Identify which cell holds the provided text, then report its [X, Y] central coordinate. 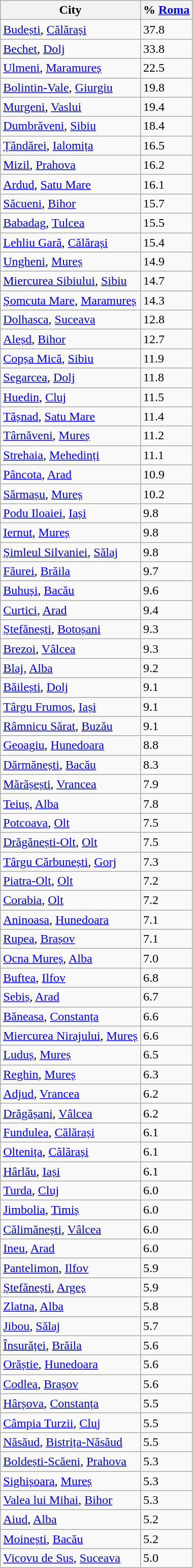
11.4 [166, 416]
Podu Iloaiei, Iași [71, 513]
Țăndărei, Ialomița [71, 145]
Bolintin-Vale, Giurgiu [71, 87]
Oltenița, Călărași [71, 1152]
8.8 [166, 745]
Copșa Mică, Sibiu [71, 358]
Târgu Cărbunești, Gorj [71, 862]
Târgu Frumos, Iași [71, 707]
Dărmănești, Bacău [71, 765]
Corabia, Olt [71, 900]
37.8 [166, 29]
Pantelimon, Ilfov [71, 1268]
15.7 [166, 203]
Piatra-Olt, Olt [71, 881]
14.7 [166, 281]
Hârlău, Iași [71, 1171]
Luduș, Mureș [71, 1055]
5.0 [166, 1558]
Ulmeni, Maramureș [71, 68]
7.0 [166, 958]
22.5 [166, 68]
10.9 [166, 474]
Drăgănești-Olt, Olt [71, 842]
12.7 [166, 339]
Ștefănești, Botoșani [71, 629]
33.8 [166, 49]
Moinești, Bacău [71, 1539]
Râmnicu Sărat, Buzău [71, 726]
Curtici, Arad [71, 610]
City [71, 10]
Orăștie, Hunedoara [71, 1365]
Călimănești, Vâlcea [71, 1229]
19.8 [166, 87]
Dumbrăveni, Sibiu [71, 126]
Huedin, Cluj [71, 397]
19.4 [166, 107]
Drăgășani, Vâlcea [71, 1113]
9.4 [166, 610]
Dolhasca, Suceava [71, 320]
9.2 [166, 668]
Boldești-Scăeni, Prahova [71, 1461]
Zlatna, Alba [71, 1307]
Târnăveni, Mureș [71, 436]
Năsăud, Bistrița-Năsăud [71, 1442]
16.5 [166, 145]
Vicovu de Sus, Suceava [71, 1558]
7.8 [166, 803]
15.4 [166, 243]
Ocna Mureș, Alba [71, 958]
9.6 [166, 591]
5.7 [166, 1326]
5.8 [166, 1307]
Sebiș, Arad [71, 997]
11.1 [166, 455]
Reghin, Mureș [71, 1074]
Săcueni, Bihor [71, 203]
9.7 [166, 571]
Valea lui Mihai, Bihor [71, 1500]
Ungheni, Mureș [71, 262]
Brezoi, Vâlcea [71, 649]
6.7 [166, 997]
Strehaia, Mehedinți [71, 455]
Fundulea, Călărași [71, 1132]
Însurăței, Brăila [71, 1345]
11.8 [166, 378]
Hârșova, Constanța [71, 1403]
Sighișoara, Mureș [71, 1481]
14.9 [166, 262]
Ștefănești, Argeș [71, 1287]
Babadag, Tulcea [71, 223]
Câmpia Turzii, Cluj [71, 1423]
7.9 [166, 784]
Băneasa, Constanța [71, 1016]
Mărășești, Vrancea [71, 784]
Rupea, Brașov [71, 939]
Jimbolia, Timiș [71, 1210]
Iernut, Mureș [71, 532]
Budești, Călărași [71, 29]
16.1 [166, 184]
11.9 [166, 358]
Ardud, Satu Mare [71, 184]
Făurei, Brăila [71, 571]
Aiud, Alba [71, 1520]
11.5 [166, 397]
Pâncota, Arad [71, 474]
8.3 [166, 765]
Mizil, Prahova [71, 165]
% Roma [166, 10]
Potcoava, Olt [71, 823]
6.8 [166, 978]
Buhuși, Bacău [71, 591]
Geoagiu, Hunedoara [71, 745]
Miercurea Nirajului, Mureș [71, 1036]
6.5 [166, 1055]
Aleșd, Bihor [71, 339]
Murgeni, Vaslui [71, 107]
Bechet, Dolj [71, 49]
10.2 [166, 494]
18.4 [166, 126]
6.3 [166, 1074]
Șimleul Silvaniei, Sălaj [71, 552]
Sărmașu, Mureș [71, 494]
11.2 [166, 436]
Lehliu Gară, Călărași [71, 243]
Jibou, Sălaj [71, 1326]
16.2 [166, 165]
7.3 [166, 862]
Teiuș, Alba [71, 803]
12.8 [166, 320]
Șomcuta Mare, Maramureș [71, 300]
Segarcea, Dolj [71, 378]
Miercurea Sibiului, Sibiu [71, 281]
Adjud, Vrancea [71, 1094]
Buftea, Ilfov [71, 978]
Blaj, Alba [71, 668]
Tășnad, Satu Mare [71, 416]
Turda, Cluj [71, 1191]
15.5 [166, 223]
Codlea, Brașov [71, 1384]
Ineu, Arad [71, 1249]
Aninoasa, Hunedoara [71, 920]
Băilești, Dolj [71, 687]
14.3 [166, 300]
